Locate the cell with the specified text and output its (x, y) center coordinate. 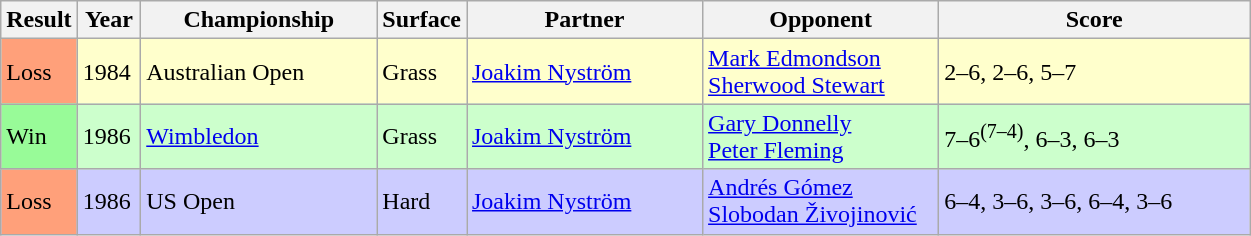
Wimbledon (259, 136)
Partner (584, 20)
US Open (259, 202)
Andrés Gómez Slobodan Živojinović (821, 202)
Win (39, 136)
Surface (422, 20)
Mark Edmondson Sherwood Stewart (821, 72)
Opponent (821, 20)
Hard (422, 202)
Result (39, 20)
Year (109, 20)
1984 (109, 72)
Australian Open (259, 72)
Score (1094, 20)
7–6(7–4), 6–3, 6–3 (1094, 136)
6–4, 3–6, 3–6, 6–4, 3–6 (1094, 202)
2–6, 2–6, 5–7 (1094, 72)
Gary Donnelly Peter Fleming (821, 136)
Championship (259, 20)
